Capture the cell that displays the provided text and extract its (X, Y) central coordinate. 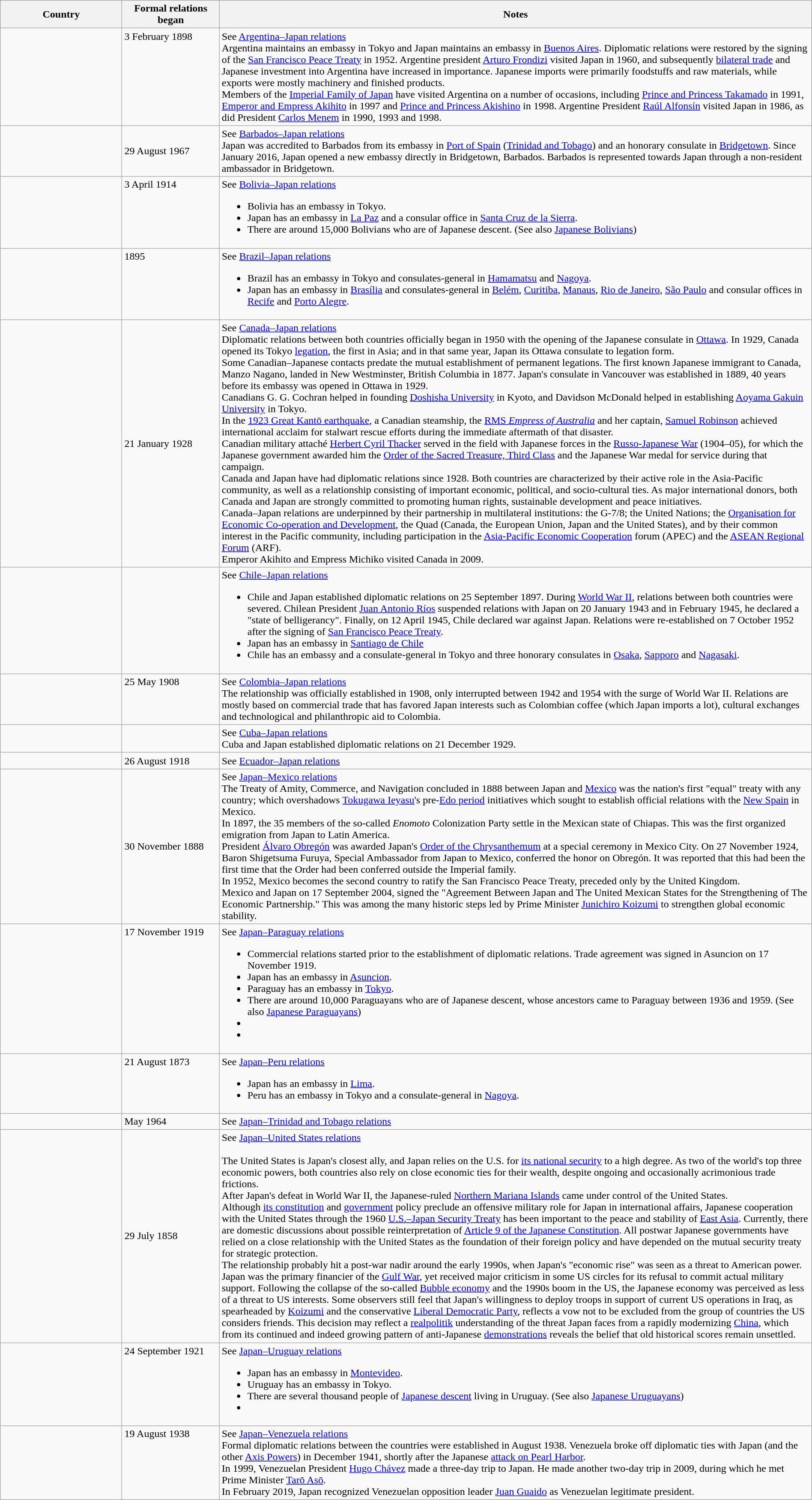
Formal relations began (170, 15)
Country (61, 15)
21 August 1873 (170, 1083)
See Cuba–Japan relationsCuba and Japan established diplomatic relations on 21 December 1929. (516, 739)
25 May 1908 (170, 699)
30 November 1888 (170, 846)
See Ecuador–Japan relations (516, 760)
May 1964 (170, 1122)
19 August 1938 (170, 1463)
1895 (170, 284)
29 August 1967 (170, 151)
24 September 1921 (170, 1384)
See Japan–Trinidad and Tobago relations (516, 1122)
3 April 1914 (170, 213)
26 August 1918 (170, 760)
29 July 1858 (170, 1237)
See Japan–Peru relationsJapan has an embassy in Lima.Peru has an embassy in Tokyo and a consulate-general in Nagoya. (516, 1083)
17 November 1919 (170, 988)
Notes (516, 15)
21 January 1928 (170, 443)
3 February 1898 (170, 77)
